Return (X, Y) of the center of cell containing provided text 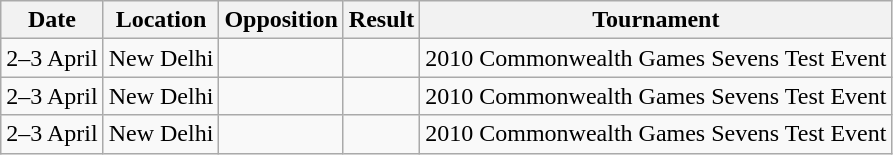
Opposition (281, 20)
Result (381, 20)
Location (161, 20)
Date (52, 20)
Tournament (656, 20)
